Return the [x, y] coordinate for the center point of the cell that contains the specified text.  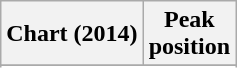
Peakposition [189, 34]
Chart (2014) [72, 34]
